From the cell containing the given text, extract its center point as [X, Y] coordinate. 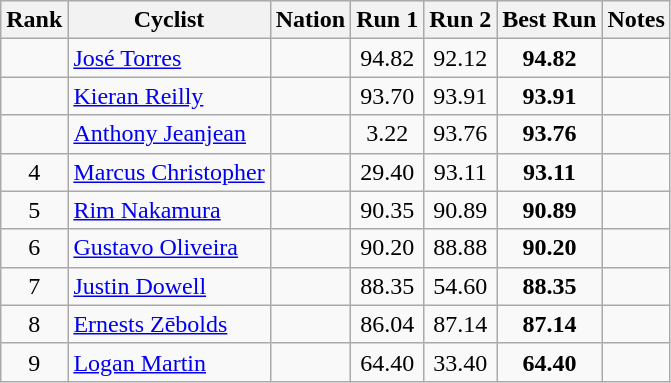
Kieran Reilly [169, 96]
92.12 [460, 58]
Nation [310, 20]
9 [34, 362]
86.04 [388, 324]
3.22 [388, 134]
Marcus Christopher [169, 172]
6 [34, 248]
Anthony Jeanjean [169, 134]
Best Run [550, 20]
54.60 [460, 286]
Cyclist [169, 20]
Gustavo Oliveira [169, 248]
33.40 [460, 362]
Rim Nakamura [169, 210]
93.70 [388, 96]
Run 2 [460, 20]
4 [34, 172]
29.40 [388, 172]
Notes [636, 20]
5 [34, 210]
88.88 [460, 248]
7 [34, 286]
Ernests Zēbolds [169, 324]
Run 1 [388, 20]
Rank [34, 20]
Justin Dowell [169, 286]
8 [34, 324]
90.35 [388, 210]
Logan Martin [169, 362]
José Torres [169, 58]
